For the text-containing cell, return its midpoint in (X, Y) coordinate format. 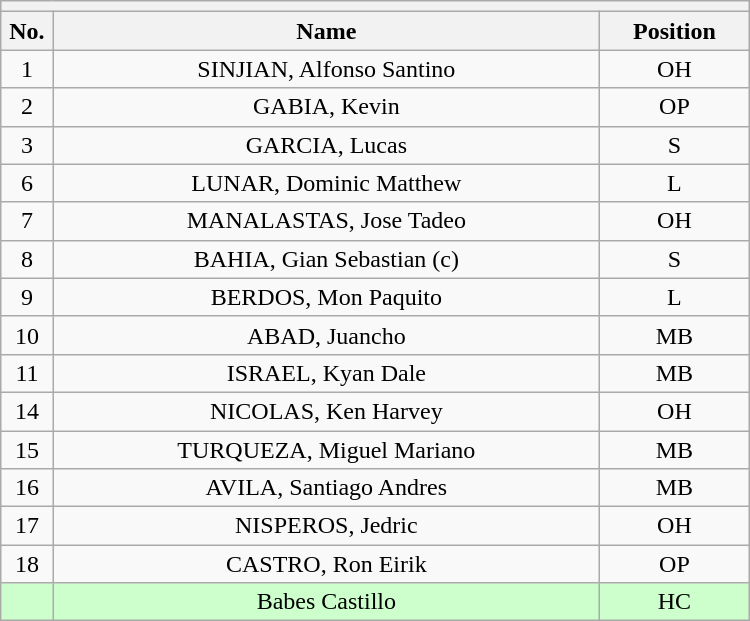
TURQUEZA, Miguel Mariano (326, 449)
GABIA, Kevin (326, 107)
Name (326, 31)
SINJIAN, Alfonso Santino (326, 69)
10 (27, 335)
7 (27, 221)
CASTRO, Ron Eirik (326, 564)
8 (27, 259)
HC (675, 602)
17 (27, 526)
9 (27, 297)
Position (675, 31)
NISPEROS, Jedric (326, 526)
16 (27, 488)
BAHIA, Gian Sebastian (c) (326, 259)
2 (27, 107)
GARCIA, Lucas (326, 145)
ABAD, Juancho (326, 335)
1 (27, 69)
6 (27, 183)
BERDOS, Mon Paquito (326, 297)
MANALASTAS, Jose Tadeo (326, 221)
No. (27, 31)
18 (27, 564)
ISRAEL, Kyan Dale (326, 373)
NICOLAS, Ken Harvey (326, 411)
3 (27, 145)
14 (27, 411)
AVILA, Santiago Andres (326, 488)
Babes Castillo (326, 602)
15 (27, 449)
11 (27, 373)
LUNAR, Dominic Matthew (326, 183)
